For the text-containing cell, return its midpoint in (x, y) coordinate format. 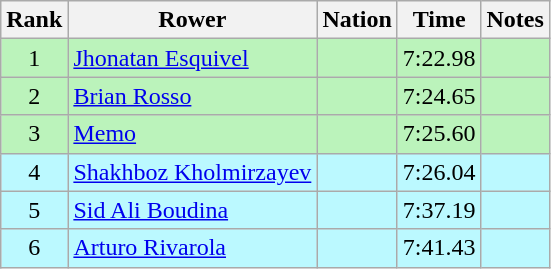
Arturo Rivarola (192, 248)
Memo (192, 134)
7:25.60 (439, 134)
Notes (515, 20)
7:22.98 (439, 58)
2 (34, 96)
6 (34, 248)
1 (34, 58)
7:41.43 (439, 248)
Rower (192, 20)
Nation (357, 20)
5 (34, 210)
4 (34, 172)
Time (439, 20)
Sid Ali Boudina (192, 210)
7:26.04 (439, 172)
Jhonatan Esquivel (192, 58)
3 (34, 134)
Rank (34, 20)
7:24.65 (439, 96)
Shakhboz Kholmirzayev (192, 172)
7:37.19 (439, 210)
Brian Rosso (192, 96)
